Find where the given text appears and provide that cell's center as [x, y] coordinate. 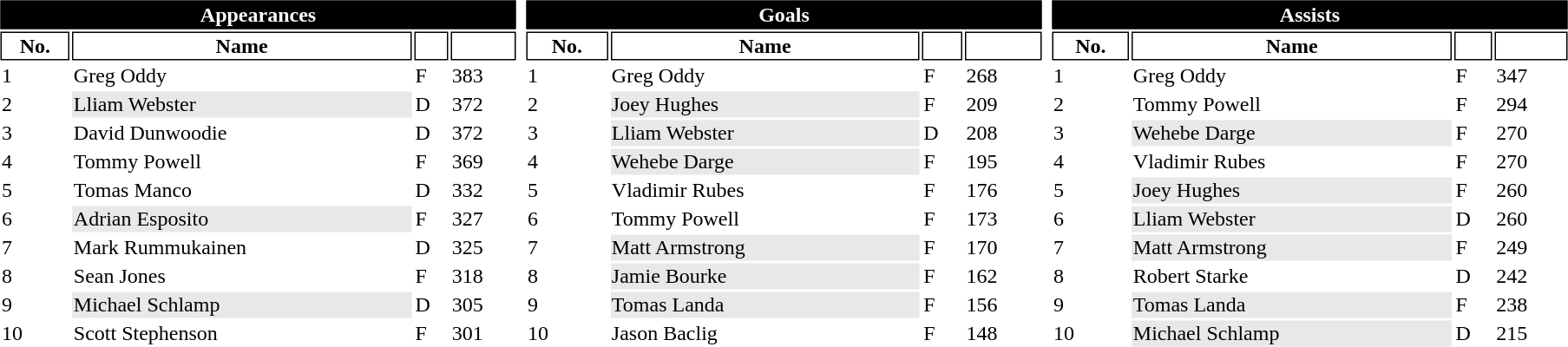
Assists [1309, 14]
208 [1003, 133]
Sean Jones [241, 277]
176 [1003, 190]
148 [1003, 334]
173 [1003, 219]
294 [1532, 105]
156 [1003, 304]
369 [482, 162]
Adrian Esposito [241, 219]
Tomas Manco [241, 190]
383 [482, 75]
209 [1003, 105]
170 [1003, 247]
Scott Stephenson [241, 334]
215 [1532, 334]
249 [1532, 247]
Goals [784, 14]
327 [482, 219]
242 [1532, 277]
Jamie Bourke [764, 277]
301 [482, 334]
325 [482, 247]
318 [482, 277]
268 [1003, 75]
347 [1532, 75]
305 [482, 304]
195 [1003, 162]
Robert Starke [1291, 277]
David Dunwoodie [241, 133]
Mark Rummukainen [241, 247]
162 [1003, 277]
Appearances [258, 14]
332 [482, 190]
Jason Baclig [764, 334]
238 [1532, 304]
